From the cell containing the given text, extract its center point as (X, Y) coordinate. 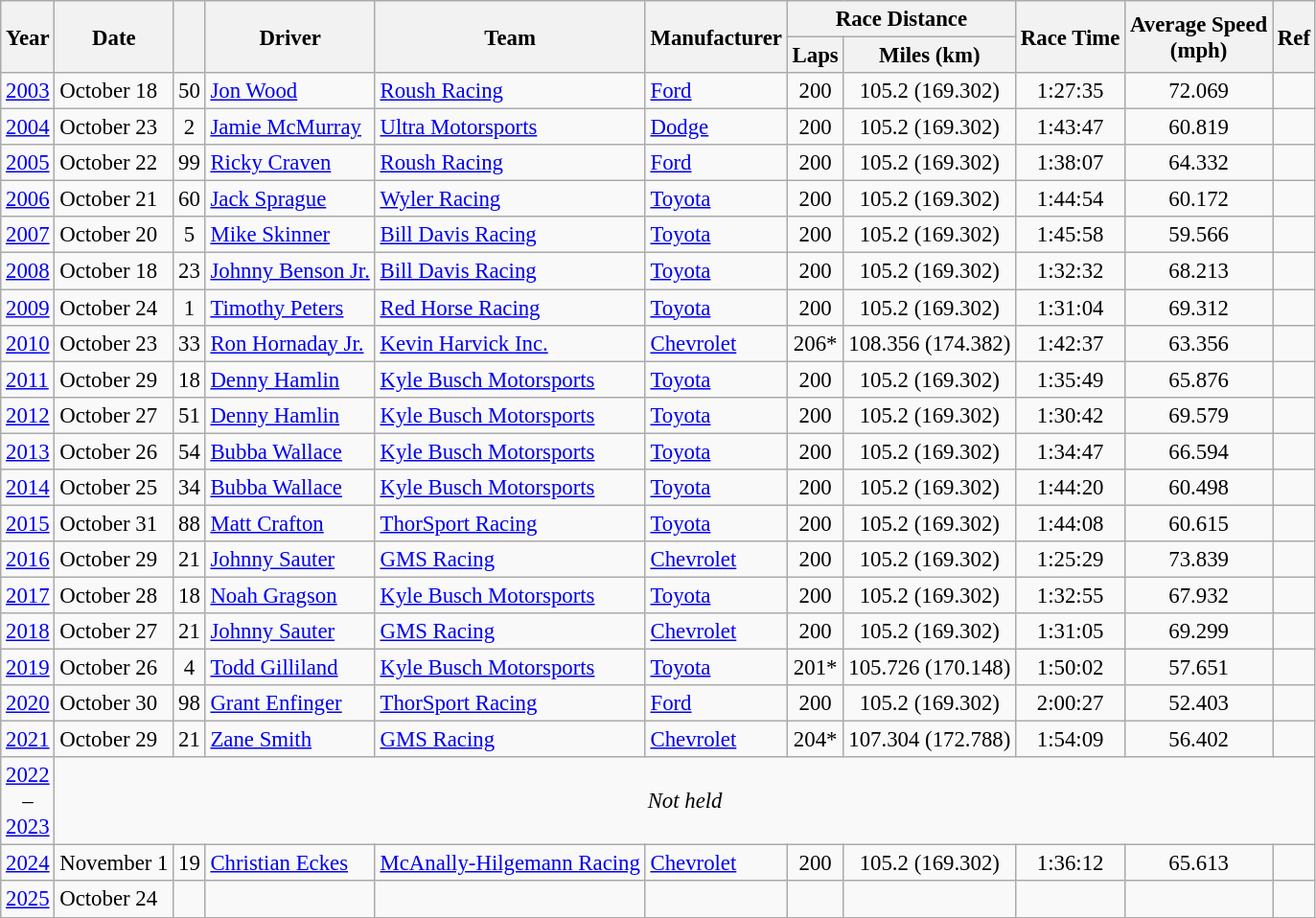
72.069 (1199, 91)
Noah Gragson (289, 595)
Ref (1294, 36)
1:42:37 (1071, 343)
Christian Eckes (289, 863)
1 (190, 308)
65.613 (1199, 863)
2022–2023 (28, 801)
Ricky Craven (289, 163)
Mike Skinner (289, 235)
1:43:47 (1071, 127)
57.651 (1199, 668)
October 28 (114, 595)
1:31:05 (1071, 631)
2006 (28, 199)
McAnally-Hilgemann Racing (510, 863)
2025 (28, 900)
34 (190, 488)
4 (190, 668)
2020 (28, 703)
63.356 (1199, 343)
Year (28, 36)
2012 (28, 415)
66.594 (1199, 451)
Team (510, 36)
October 31 (114, 523)
2011 (28, 379)
1:38:07 (1071, 163)
1:44:08 (1071, 523)
1:32:55 (1071, 595)
Matt Crafton (289, 523)
88 (190, 523)
October 25 (114, 488)
59.566 (1199, 235)
2024 (28, 863)
1:54:09 (1071, 740)
64.332 (1199, 163)
1:31:04 (1071, 308)
2018 (28, 631)
2004 (28, 127)
2021 (28, 740)
206* (815, 343)
Wyler Racing (510, 199)
60.615 (1199, 523)
Ron Hornaday Jr. (289, 343)
Kevin Harvick Inc. (510, 343)
60.819 (1199, 127)
1:36:12 (1071, 863)
65.876 (1199, 379)
2015 (28, 523)
98 (190, 703)
1:32:32 (1071, 271)
Johnny Benson Jr. (289, 271)
107.304 (172.788) (930, 740)
Red Horse Racing (510, 308)
60.498 (1199, 488)
1:50:02 (1071, 668)
68.213 (1199, 271)
Race Distance (901, 19)
Todd Gilliland (289, 668)
69.299 (1199, 631)
60.172 (1199, 199)
51 (190, 415)
Grant Enfinger (289, 703)
204* (815, 740)
October 21 (114, 199)
2010 (28, 343)
2016 (28, 560)
Not held (684, 801)
Jamie McMurray (289, 127)
1:25:29 (1071, 560)
54 (190, 451)
Zane Smith (289, 740)
69.312 (1199, 308)
Jack Sprague (289, 199)
201* (815, 668)
Laps (815, 56)
1:34:47 (1071, 451)
1:44:20 (1071, 488)
November 1 (114, 863)
Race Time (1071, 36)
2:00:27 (1071, 703)
October 30 (114, 703)
50 (190, 91)
60 (190, 199)
Average Speed(mph) (1199, 36)
1:30:42 (1071, 415)
Driver (289, 36)
Dodge (716, 127)
2003 (28, 91)
2019 (28, 668)
October 22 (114, 163)
19 (190, 863)
67.932 (1199, 595)
1:45:58 (1071, 235)
99 (190, 163)
2013 (28, 451)
2014 (28, 488)
108.356 (174.382) (930, 343)
1:27:35 (1071, 91)
October 20 (114, 235)
73.839 (1199, 560)
2005 (28, 163)
2017 (28, 595)
2008 (28, 271)
2009 (28, 308)
2007 (28, 235)
Jon Wood (289, 91)
Timothy Peters (289, 308)
1:44:54 (1071, 199)
56.402 (1199, 740)
52.403 (1199, 703)
Manufacturer (716, 36)
Date (114, 36)
105.726 (170.148) (930, 668)
69.579 (1199, 415)
5 (190, 235)
Ultra Motorsports (510, 127)
2 (190, 127)
1:35:49 (1071, 379)
Miles (km) (930, 56)
23 (190, 271)
33 (190, 343)
